Pinpoint the cell where the given text exists, returning its [X, Y] midpoint coordinate. 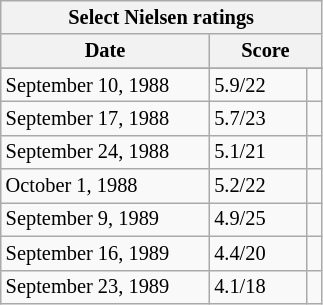
September 23, 1989 [106, 287]
4.1/18 [258, 287]
September 16, 1989 [106, 253]
4.4/20 [258, 253]
5.2/22 [258, 186]
Date [106, 51]
September 17, 1988 [106, 118]
September 9, 1989 [106, 219]
4.9/25 [258, 219]
Score [265, 51]
September 24, 1988 [106, 152]
5.7/23 [258, 118]
Select Nielsen ratings [162, 17]
5.1/21 [258, 152]
5.9/22 [258, 85]
October 1, 1988 [106, 186]
September 10, 1988 [106, 85]
